Extract the (X, Y) coordinate from the center of the cell holding the provided text.  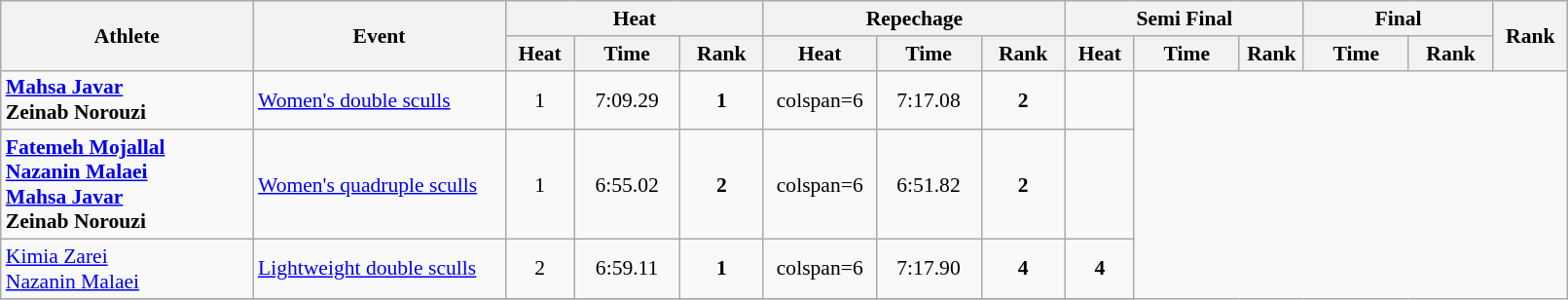
Women's double sculls (380, 99)
6:51.82 (929, 185)
Final (1398, 19)
Women's quadruple sculls (380, 185)
6:55.02 (627, 185)
Mahsa JavarZeinab Norouzi (127, 99)
7:17.90 (929, 269)
Fatemeh MojallalNazanin MalaeiMahsa JavarZeinab Norouzi (127, 185)
7:17.08 (929, 99)
Kimia ZareiNazanin Malaei (127, 269)
Event (380, 35)
Semi Final (1184, 19)
Repechage (914, 19)
7:09.29 (627, 99)
6:59.11 (627, 269)
Lightweight double sculls (380, 269)
Athlete (127, 35)
